Pinpoint the cell where the given text exists, returning its (x, y) midpoint coordinate. 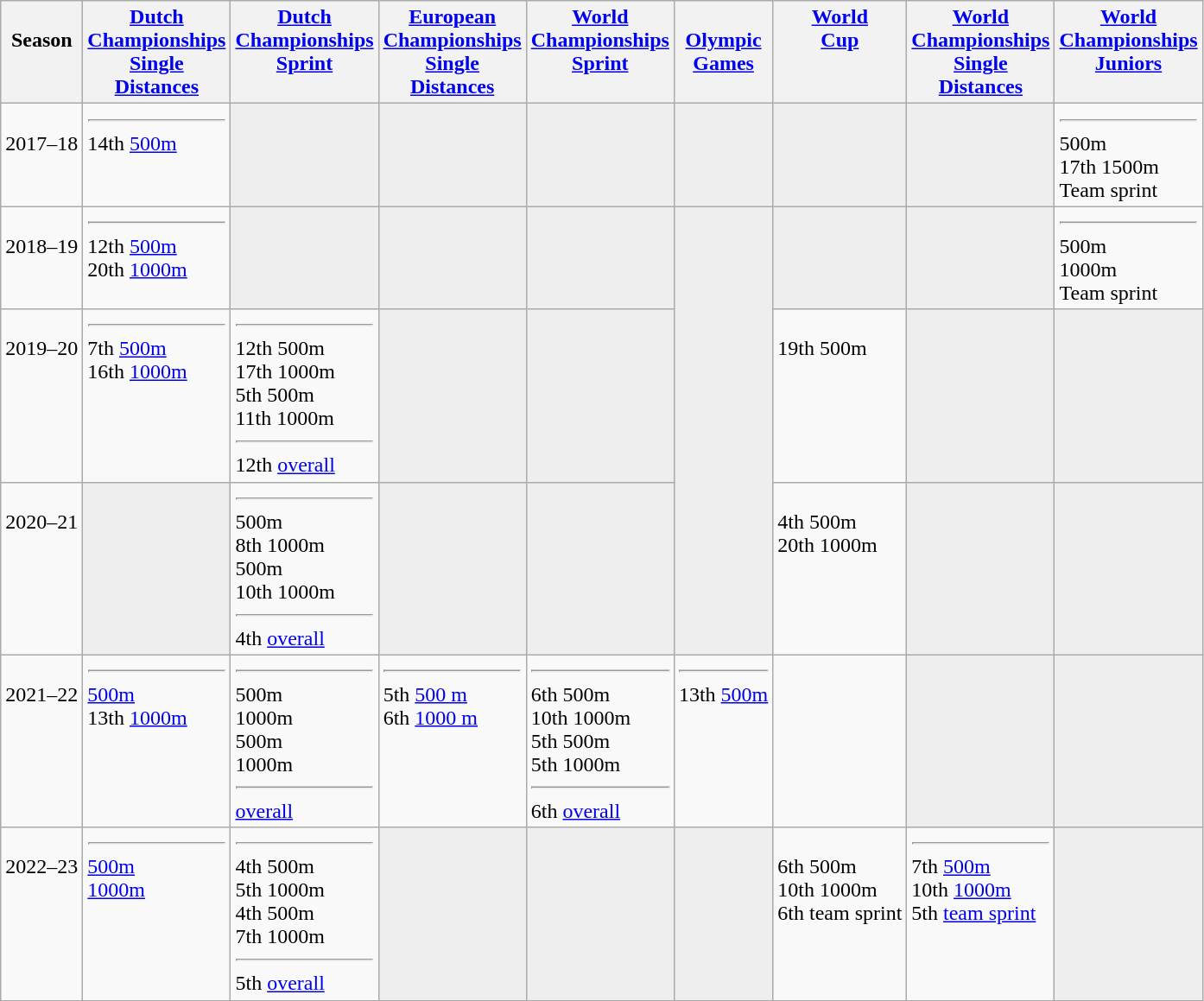
World Championships Sprint (599, 52)
2021–22 (41, 741)
2017–18 (41, 155)
World Cup (840, 52)
4th 500m 20th 1000m (840, 568)
Dutch Championships Sprint (304, 52)
13th 500m (723, 741)
12th 500m 17th 1000m 5th 500m 11th 1000m 12th overall (304, 396)
World Championships Single Distances (981, 52)
500m 1000m Team sprint (1128, 257)
7th 500m 10th 1000m 5th team sprint (981, 914)
12th 500m 20th 1000m (157, 257)
2018–19 (41, 257)
500m 8th 1000m 500m 10th 1000m 4th overall (304, 568)
2019–20 (41, 396)
4th 500m 5th 1000m 4th 500m 7th 1000m 5th overall (304, 914)
2020–21 (41, 568)
World Championships Juniors (1128, 52)
19th 500m (840, 396)
Olympic Games (723, 52)
14th 500m (157, 155)
5th 500 m 6th 1000 m (453, 741)
7th 500m 16th 1000m (157, 396)
500m 1000m (157, 914)
500m 17th 1500m Team sprint (1128, 155)
6th 500m 10th 1000m 5th 500m 5th 1000m 6th overall (599, 741)
Dutch Championships Single Distances (157, 52)
6th 500m 10th 1000m 6th team sprint (840, 914)
Season (41, 52)
500m 1000m 500m 1000m overall (304, 741)
European Championships Single Distances (453, 52)
500m 13th 1000m (157, 741)
2022–23 (41, 914)
